Scan for the cell matching the given text and deliver its (x, y) coordinate at center. 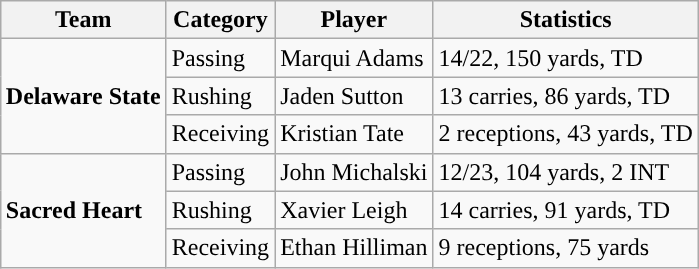
Statistics (566, 20)
Ethan Hilliman (354, 248)
Sacred Heart (83, 210)
2 receptions, 43 yards, TD (566, 134)
Category (220, 20)
14 carries, 91 yards, TD (566, 210)
Team (83, 20)
Delaware State (83, 96)
Marqui Adams (354, 58)
Kristian Tate (354, 134)
9 receptions, 75 yards (566, 248)
John Michalski (354, 172)
Player (354, 20)
Xavier Leigh (354, 210)
13 carries, 86 yards, TD (566, 96)
12/23, 104 yards, 2 INT (566, 172)
14/22, 150 yards, TD (566, 58)
Jaden Sutton (354, 96)
